Search for the cell housing the specified text and yield its [X, Y] center coordinate. 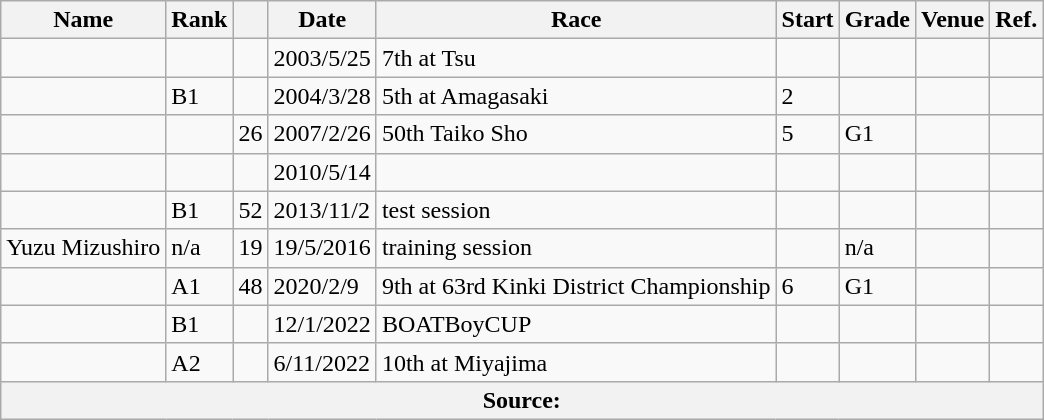
A2 [200, 362]
52 [250, 210]
Source: [522, 400]
Venue [952, 20]
7th at Tsu [576, 58]
Start [808, 20]
26 [250, 134]
Race [576, 20]
19 [250, 248]
Ref. [1016, 20]
2004/3/28 [322, 96]
Rank [200, 20]
9th at 63rd Kinki District Championship [576, 286]
48 [250, 286]
training session [576, 248]
50th Taiko Sho [576, 134]
6 [808, 286]
A1 [200, 286]
BOATBoyCUP [576, 324]
10th at Miyajima [576, 362]
5 [808, 134]
Date [322, 20]
Yuzu Mizushiro [84, 248]
6/11/2022 [322, 362]
5th at Amagasaki [576, 96]
2020/2/9 [322, 286]
2003/5/25 [322, 58]
2010/5/14 [322, 172]
test session [576, 210]
2013/11/2 [322, 210]
2 [808, 96]
12/1/2022 [322, 324]
2007/2/26 [322, 134]
Grade [877, 20]
19/5/2016 [322, 248]
Name [84, 20]
